Output the [x, y] coordinate of the center of the cell containing the given text.  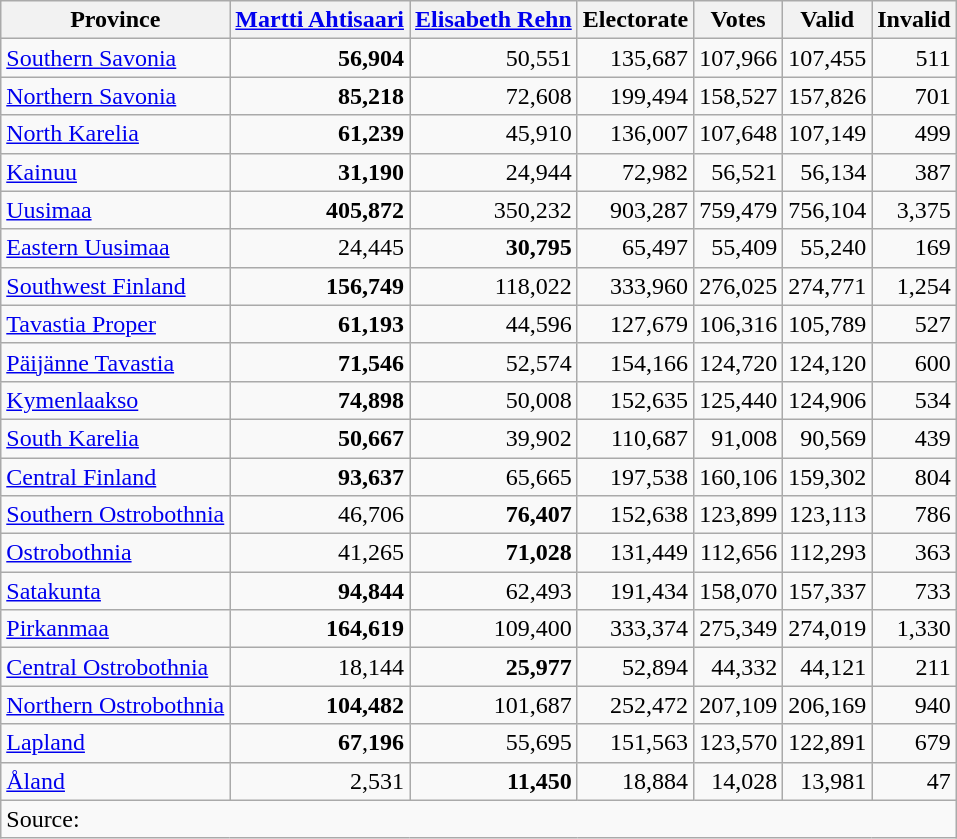
123,899 [738, 515]
55,240 [828, 248]
Uusimaa [116, 210]
74,898 [320, 400]
152,635 [635, 400]
759,479 [738, 210]
405,872 [320, 210]
Elisabeth Rehn [494, 20]
24,944 [494, 172]
50,667 [320, 438]
65,665 [494, 477]
Source: [478, 819]
Pirkanmaa [116, 629]
101,687 [494, 705]
123,570 [738, 743]
160,106 [738, 477]
123,113 [828, 515]
52,894 [635, 667]
72,982 [635, 172]
56,904 [320, 58]
127,679 [635, 324]
41,265 [320, 553]
135,687 [635, 58]
107,966 [738, 58]
511 [914, 58]
786 [914, 515]
Päijänne Tavastia [116, 362]
Southern Savonia [116, 58]
107,455 [828, 58]
Åland [116, 781]
91,008 [738, 438]
276,025 [738, 286]
159,302 [828, 477]
93,637 [320, 477]
52,574 [494, 362]
122,891 [828, 743]
55,695 [494, 743]
756,104 [828, 210]
South Karelia [116, 438]
534 [914, 400]
164,619 [320, 629]
1,330 [914, 629]
107,648 [738, 134]
152,638 [635, 515]
Satakunta [116, 591]
499 [914, 134]
363 [914, 553]
158,070 [738, 591]
11,450 [494, 781]
71,028 [494, 553]
169 [914, 248]
679 [914, 743]
Central Finland [116, 477]
3,375 [914, 210]
527 [914, 324]
50,551 [494, 58]
600 [914, 362]
733 [914, 591]
55,409 [738, 248]
18,144 [320, 667]
Lapland [116, 743]
197,538 [635, 477]
940 [914, 705]
136,007 [635, 134]
25,977 [494, 667]
903,287 [635, 210]
Kainuu [116, 172]
156,749 [320, 286]
275,349 [738, 629]
112,656 [738, 553]
439 [914, 438]
Southern Ostrobothnia [116, 515]
387 [914, 172]
Invalid [914, 20]
106,316 [738, 324]
124,120 [828, 362]
107,149 [828, 134]
Northern Ostrobothnia [116, 705]
Southwest Finland [116, 286]
61,193 [320, 324]
Eastern Uusimaa [116, 248]
24,445 [320, 248]
Northern Savonia [116, 96]
333,960 [635, 286]
72,608 [494, 96]
112,293 [828, 553]
211 [914, 667]
Votes [738, 20]
71,546 [320, 362]
125,440 [738, 400]
274,771 [828, 286]
56,521 [738, 172]
62,493 [494, 591]
118,022 [494, 286]
Ostrobothnia [116, 553]
158,527 [738, 96]
333,374 [635, 629]
67,196 [320, 743]
157,826 [828, 96]
1,254 [914, 286]
109,400 [494, 629]
65,497 [635, 248]
105,789 [828, 324]
804 [914, 477]
124,906 [828, 400]
Electorate [635, 20]
30,795 [494, 248]
44,121 [828, 667]
90,569 [828, 438]
18,884 [635, 781]
44,332 [738, 667]
207,109 [738, 705]
14,028 [738, 781]
50,008 [494, 400]
701 [914, 96]
Martti Ahtisaari [320, 20]
104,482 [320, 705]
154,166 [635, 362]
274,019 [828, 629]
124,720 [738, 362]
2,531 [320, 781]
44,596 [494, 324]
252,472 [635, 705]
Valid [828, 20]
191,434 [635, 591]
350,232 [494, 210]
157,337 [828, 591]
47 [914, 781]
206,169 [828, 705]
North Karelia [116, 134]
Kymenlaakso [116, 400]
31,190 [320, 172]
Central Ostrobothnia [116, 667]
76,407 [494, 515]
Province [116, 20]
110,687 [635, 438]
61,239 [320, 134]
94,844 [320, 591]
45,910 [494, 134]
85,218 [320, 96]
39,902 [494, 438]
46,706 [320, 515]
151,563 [635, 743]
13,981 [828, 781]
56,134 [828, 172]
199,494 [635, 96]
131,449 [635, 553]
Tavastia Proper [116, 324]
